Provide the (X, Y) coordinate of the cell's center where the given text is located.  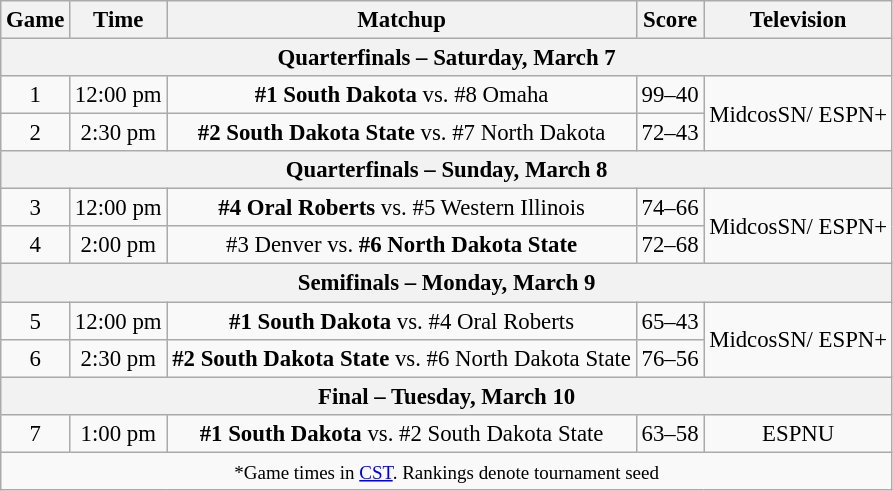
Matchup (402, 20)
#3 Denver vs. #6 North Dakota State (402, 245)
65–43 (670, 321)
Score (670, 20)
72–68 (670, 245)
Semifinals – Monday, March 9 (447, 283)
*Game times in CST. Rankings denote tournament seed (447, 471)
Time (118, 20)
#2 South Dakota State vs. #6 North Dakota State (402, 358)
3 (36, 208)
ESPNU (798, 433)
4 (36, 245)
6 (36, 358)
#4 Oral Roberts vs. #5 Western Illinois (402, 208)
76–56 (670, 358)
Quarterfinals – Saturday, March 7 (447, 58)
72–43 (670, 133)
Television (798, 20)
63–58 (670, 433)
#1 South Dakota vs. #4 Oral Roberts (402, 321)
1:00 pm (118, 433)
99–40 (670, 95)
7 (36, 433)
1 (36, 95)
#1 South Dakota vs. #8 Omaha (402, 95)
74–66 (670, 208)
#1 South Dakota vs. #2 South Dakota State (402, 433)
Final – Tuesday, March 10 (447, 396)
5 (36, 321)
Quarterfinals – Sunday, March 8 (447, 170)
2:00 pm (118, 245)
2 (36, 133)
#2 South Dakota State vs. #7 North Dakota (402, 133)
Game (36, 20)
